Detect which cell encompasses the target text, then output its [X, Y] center coordinate. 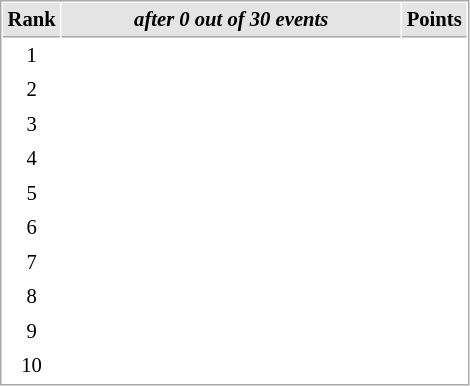
after 0 out of 30 events [232, 20]
5 [32, 194]
6 [32, 228]
4 [32, 158]
1 [32, 56]
3 [32, 124]
Points [434, 20]
9 [32, 332]
8 [32, 296]
Rank [32, 20]
10 [32, 366]
7 [32, 262]
2 [32, 90]
